Find where the given text appears and provide that cell's center as [X, Y] coordinate. 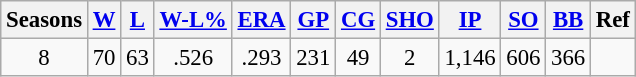
8 [44, 58]
70 [104, 58]
W [104, 20]
IP [470, 20]
.293 [262, 58]
606 [524, 58]
1,146 [470, 58]
ERA [262, 20]
Ref [614, 20]
SO [524, 20]
Seasons [44, 20]
CG [358, 20]
L [138, 20]
SHO [410, 20]
.526 [193, 58]
W-L% [193, 20]
63 [138, 58]
366 [568, 58]
2 [410, 58]
231 [314, 58]
BB [568, 20]
GP [314, 20]
49 [358, 58]
